Capture the cell that displays the provided text and extract its (X, Y) central coordinate. 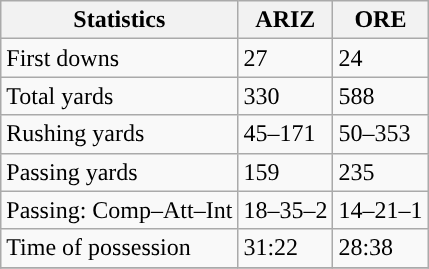
Statistics (120, 20)
235 (380, 172)
First downs (120, 58)
24 (380, 58)
Time of possession (120, 248)
Passing: Comp–Att–Int (120, 210)
159 (286, 172)
Passing yards (120, 172)
28:38 (380, 248)
588 (380, 96)
Rushing yards (120, 134)
27 (286, 58)
330 (286, 96)
31:22 (286, 248)
18–35–2 (286, 210)
45–171 (286, 134)
ORE (380, 20)
Total yards (120, 96)
14–21–1 (380, 210)
50–353 (380, 134)
ARIZ (286, 20)
